For the text-containing cell, return its midpoint in [X, Y] coordinate format. 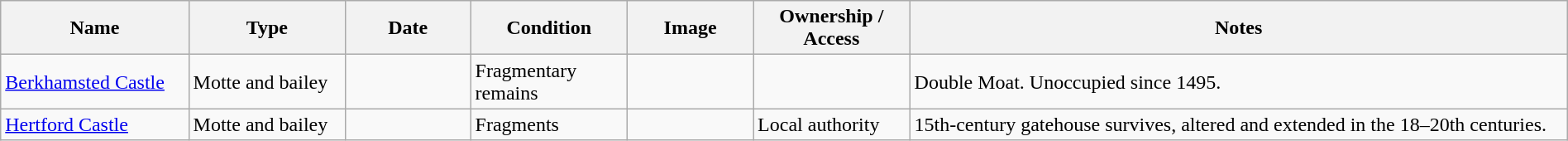
Date [409, 28]
Notes [1239, 28]
Condition [549, 28]
Ownership / Access [832, 28]
Fragments [549, 124]
15th-century gatehouse survives, altered and extended in the 18–20th centuries. [1239, 124]
Name [94, 28]
Hertford Castle [94, 124]
Image [691, 28]
Double Moat. Unoccupied since 1495. [1239, 81]
Berkhamsted Castle [94, 81]
Fragmentary remains [549, 81]
Local authority [832, 124]
Type [266, 28]
